Output the [x, y] coordinate of the center of the cell containing the given text.  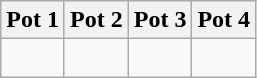
Pot 1 [33, 20]
Pot 2 [96, 20]
Pot 3 [160, 20]
Pot 4 [224, 20]
